Pinpoint the cell where the given text exists, returning its [X, Y] midpoint coordinate. 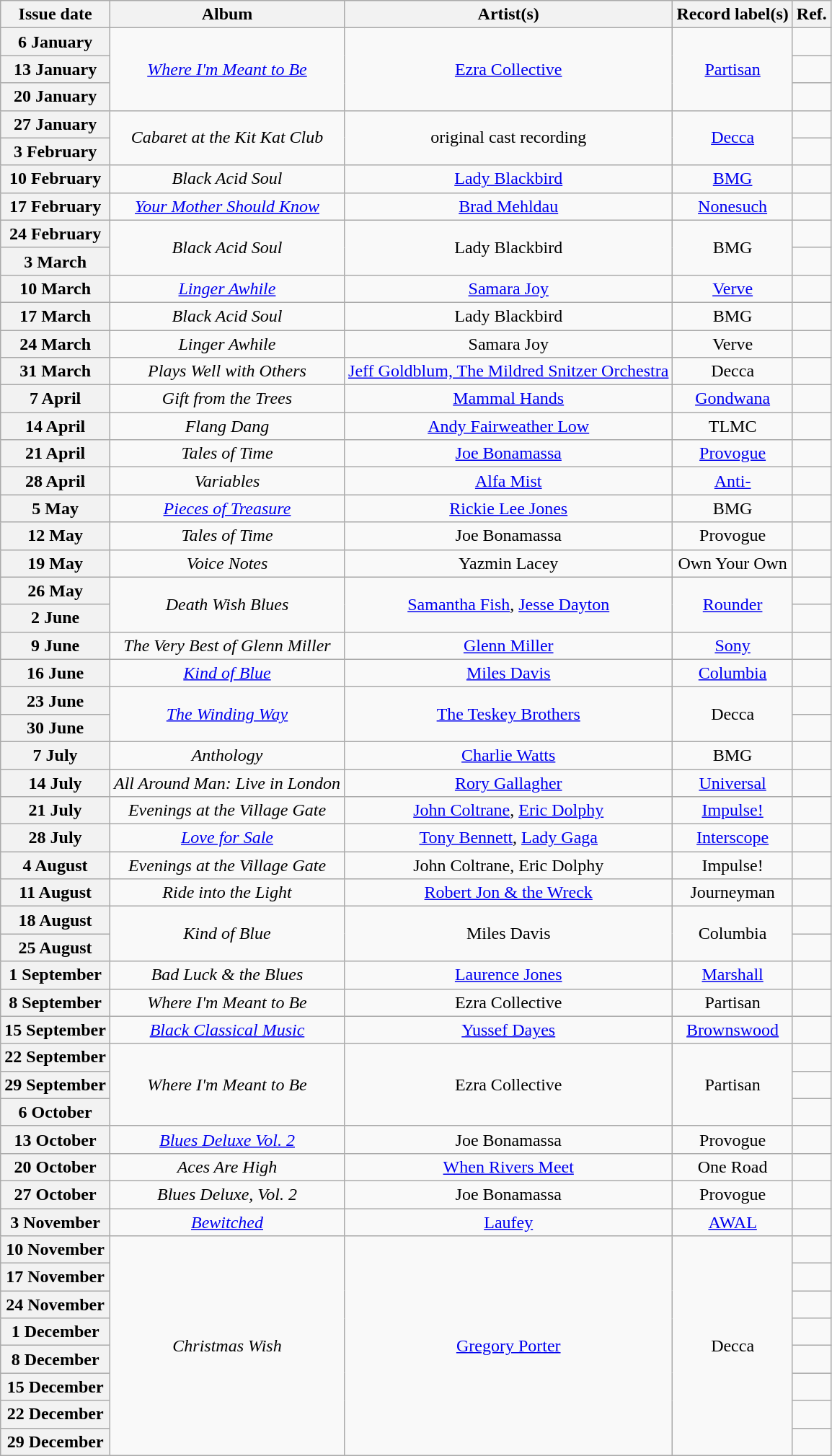
Ref. [812, 14]
Anthology [226, 755]
24 March [56, 344]
Black Classical Music [226, 1030]
5 May [56, 508]
3 March [56, 261]
25 August [56, 948]
7 April [56, 399]
Pieces of Treasure [226, 508]
13 January [56, 69]
14 April [56, 426]
Andy Fairweather Low [509, 426]
12 May [56, 536]
29 December [56, 1442]
original cast recording [509, 138]
7 July [56, 755]
24 February [56, 234]
27 October [56, 1194]
2 June [56, 618]
17 March [56, 316]
18 August [56, 920]
15 September [56, 1030]
28 April [56, 481]
8 December [56, 1359]
13 October [56, 1139]
The Winding Way [226, 714]
Bewitched [226, 1222]
22 December [56, 1414]
Glenn Miller [509, 645]
27 January [56, 124]
Artist(s) [509, 14]
20 January [56, 97]
Laurence Jones [509, 975]
Ride into the Light [226, 893]
24 November [56, 1305]
Sony [733, 645]
Own Your Own [733, 563]
Robert Jon & the Wreck [509, 893]
Alfa Mist [509, 481]
Laufey [509, 1222]
Variables [226, 481]
Rickie Lee Jones [509, 508]
Rounder [733, 604]
AWAL [733, 1222]
10 February [56, 179]
The Teskey Brothers [509, 714]
1 December [56, 1332]
Brad Mehldau [509, 206]
10 March [56, 288]
Christmas Wish [226, 1346]
Charlie Watts [509, 755]
Blues Deluxe Vol. 2 [226, 1139]
Brownswood [733, 1030]
Death Wish Blues [226, 604]
Cabaret at the Kit Kat Club [226, 138]
20 October [56, 1167]
All Around Man: Live in London [226, 782]
Jeff Goldblum, The Mildred Snitzer Orchestra [509, 371]
9 June [56, 645]
23 June [56, 700]
Gregory Porter [509, 1346]
Plays Well with Others [226, 371]
One Road [733, 1167]
Voice Notes [226, 563]
Universal [733, 782]
17 February [56, 206]
10 November [56, 1250]
Bad Luck & the Blues [226, 975]
21 April [56, 454]
Record label(s) [733, 14]
15 December [56, 1387]
Anti- [733, 481]
6 January [56, 42]
Mammal Hands [509, 399]
31 March [56, 371]
TLMC [733, 426]
Journeyman [733, 893]
8 September [56, 1002]
28 July [56, 838]
Issue date [56, 14]
11 August [56, 893]
3 February [56, 151]
16 June [56, 673]
Love for Sale [226, 838]
19 May [56, 563]
6 October [56, 1112]
17 November [56, 1277]
3 November [56, 1222]
The Very Best of Glenn Miller [226, 645]
Yazmin Lacey [509, 563]
30 June [56, 728]
Your Mother Should Know [226, 206]
Interscope [733, 838]
Aces Are High [226, 1167]
1 September [56, 975]
4 August [56, 865]
29 September [56, 1085]
Flang Dang [226, 426]
14 July [56, 782]
Samantha Fish, Jesse Dayton [509, 604]
Gondwana [733, 399]
Marshall [733, 975]
26 May [56, 591]
When Rivers Meet [509, 1167]
Rory Gallagher [509, 782]
Nonesuch [733, 206]
Album [226, 14]
Yussef Dayes [509, 1030]
Blues Deluxe, Vol. 2 [226, 1194]
Tony Bennett, Lady Gaga [509, 838]
21 July [56, 811]
Gift from the Trees [226, 399]
22 September [56, 1057]
